For the text-containing cell, return its midpoint in [X, Y] coordinate format. 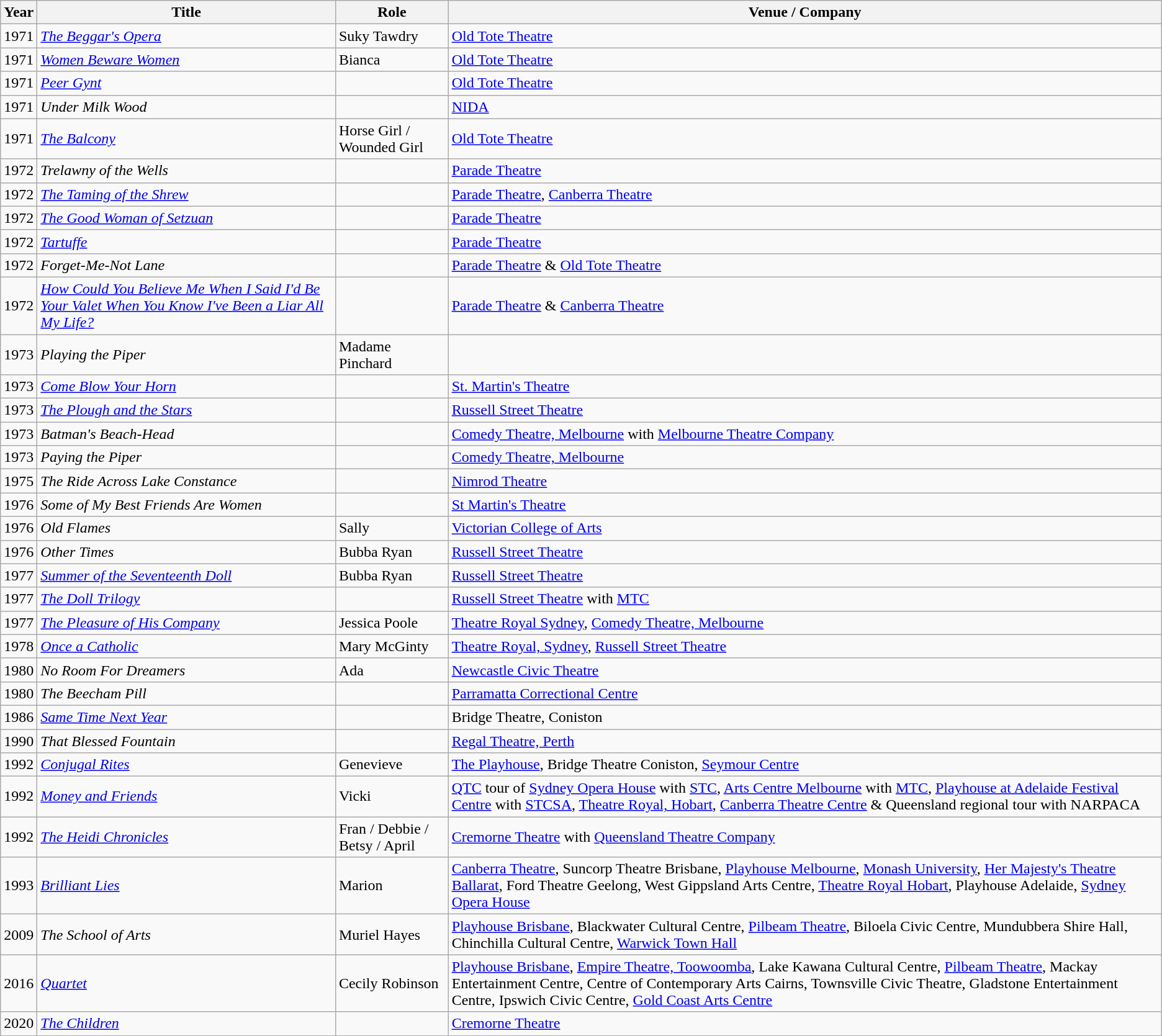
Cremorne Theatre with Queensland Theatre Company [804, 837]
Some of My Best Friends Are Women [186, 505]
NIDA [804, 107]
Same Time Next Year [186, 717]
Parramatta Correctional Centre [804, 693]
2020 [19, 1024]
How Could You Believe Me When I Said I'd Be Your Valet When You Know I've Been a Liar All My Life? [186, 305]
1990 [19, 741]
Come Blow Your Horn [186, 387]
Cremorne Theatre [804, 1024]
1978 [19, 646]
The School of Arts [186, 935]
The Children [186, 1024]
The Heidi Chronicles [186, 837]
The Doll Trilogy [186, 599]
The Plough and the Stars [186, 410]
Theatre Royal, Sydney, Russell Street Theatre [804, 646]
No Room For Dreamers [186, 670]
Sally [392, 528]
Bianca [392, 60]
Nimrod Theatre [804, 481]
Title [186, 12]
Under Milk Wood [186, 107]
St Martin's Theatre [804, 505]
2016 [19, 983]
Parade Theatre, Canberra Theatre [804, 194]
Ada [392, 670]
Parade Theatre & Canberra Theatre [804, 305]
Brilliant Lies [186, 886]
Suky Tawdry [392, 36]
Tartuffe [186, 241]
Forget-Me-Not Lane [186, 265]
Venue / Company [804, 12]
Horse Girl / Wounded Girl [392, 139]
Comedy Theatre, Melbourne with Melbourne Theatre Company [804, 434]
Old Flames [186, 528]
Conjugal Rites [186, 765]
1975 [19, 481]
Role [392, 12]
Paying the Piper [186, 457]
1986 [19, 717]
Jessica Poole [392, 623]
St. Martin's Theatre [804, 387]
The Playhouse, Bridge Theatre Coniston, Seymour Centre [804, 765]
The Beggar's Opera [186, 36]
The Pleasure of His Company [186, 623]
The Taming of the Shrew [186, 194]
Batman's Beach-Head [186, 434]
That Blessed Fountain [186, 741]
Newcastle Civic Theatre [804, 670]
Playing the Piper [186, 354]
Summer of the Seventeenth Doll [186, 575]
Muriel Hayes [392, 935]
Comedy Theatre, Melbourne [804, 457]
The Balcony [186, 139]
The Good Woman of Setzuan [186, 218]
1993 [19, 886]
Fran / Debbie / Betsy / April [392, 837]
Once a Catholic [186, 646]
Bridge Theatre, Coniston [804, 717]
Mary McGinty [392, 646]
Genevieve [392, 765]
Russell Street Theatre with MTC [804, 599]
Women Beware Women [186, 60]
Quartet [186, 983]
Trelawny of the Wells [186, 171]
Other Times [186, 552]
Peer Gynt [186, 83]
Parade Theatre & Old Tote Theatre [804, 265]
2009 [19, 935]
Victorian College of Arts [804, 528]
The Beecham Pill [186, 693]
Cecily Robinson [392, 983]
The Ride Across Lake Constance [186, 481]
Theatre Royal Sydney, Comedy Theatre, Melbourne [804, 623]
Madame Pinchard [392, 354]
Vicki [392, 797]
Money and Friends [186, 797]
Regal Theatre, Perth [804, 741]
Year [19, 12]
Marion [392, 886]
